Search for the cell housing the specified text and yield its [x, y] center coordinate. 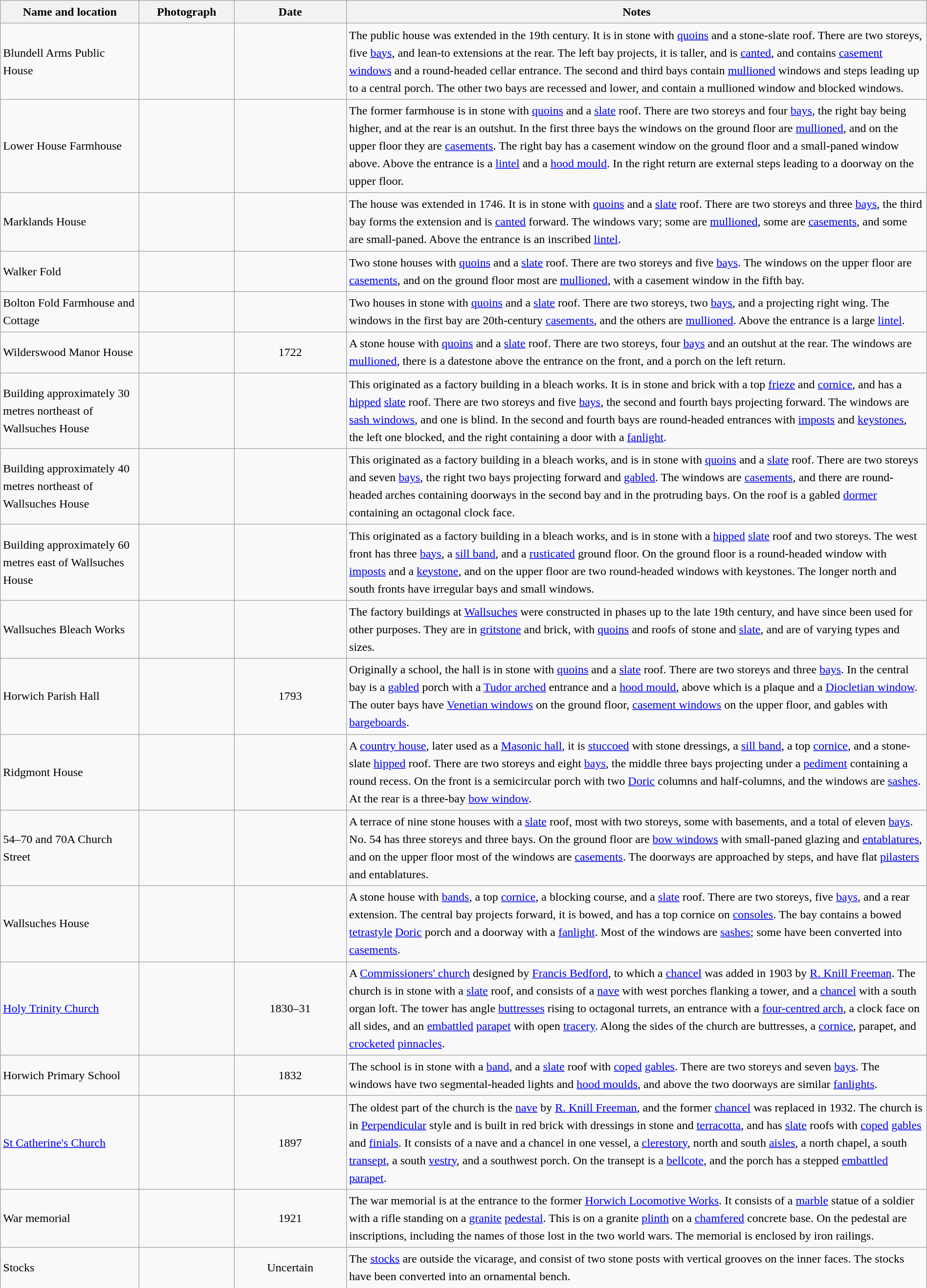
Bolton Fold Farmhouse and Cottage [70, 312]
Building approximately 40 metres northeast of Wallsuches House [70, 486]
Horwich Primary School [70, 1076]
Marklands House [70, 222]
Ridgmont House [70, 773]
1897 [290, 1142]
Blundell Arms Public House [70, 62]
1921 [290, 1219]
1832 [290, 1076]
1793 [290, 696]
Name and location [70, 12]
Wilderswood Manor House [70, 352]
1830–31 [290, 1008]
Notes [637, 12]
War memorial [70, 1219]
Uncertain [290, 1267]
Photograph [187, 12]
Wallsuches House [70, 924]
Lower House Farmhouse [70, 146]
Date [290, 12]
Walker Fold [70, 271]
St Catherine's Church [70, 1142]
Building approximately 60 metres east of Wallsuches House [70, 562]
54–70 and 70A Church Street [70, 848]
Horwich Parish Hall [70, 696]
Holy Trinity Church [70, 1008]
Building approximately 30 metres northeast of Wallsuches House [70, 411]
Stocks [70, 1267]
Wallsuches Bleach Works [70, 629]
1722 [290, 352]
